Detect which cell encompasses the target text, then output its [x, y] center coordinate. 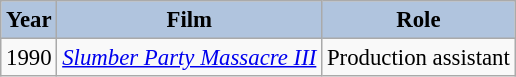
Film [190, 20]
1990 [29, 58]
Production assistant [418, 58]
Role [418, 20]
Slumber Party Massacre III [190, 58]
Year [29, 20]
